From the cell containing the given text, extract its center point as (X, Y) coordinate. 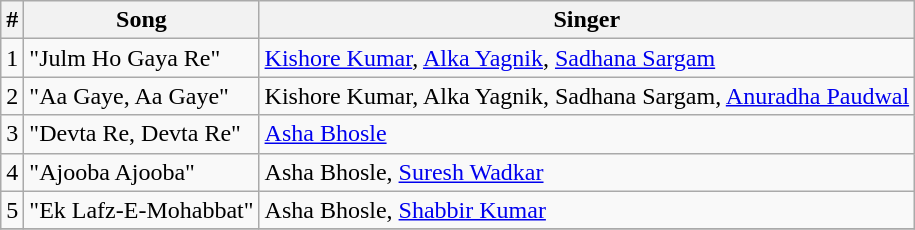
Asha Bhosle, Suresh Wadkar (587, 172)
Kishore Kumar, Alka Yagnik, Sadhana Sargam (587, 58)
4 (12, 172)
1 (12, 58)
"Julm Ho Gaya Re" (142, 58)
Kishore Kumar, Alka Yagnik, Sadhana Sargam, Anuradha Paudwal (587, 96)
Singer (587, 20)
"Ajooba Ajooba" (142, 172)
"Aa Gaye, Aa Gaye" (142, 96)
5 (12, 210)
2 (12, 96)
Song (142, 20)
Asha Bhosle, Shabbir Kumar (587, 210)
"Ek Lafz-E-Mohabbat" (142, 210)
3 (12, 134)
Asha Bhosle (587, 134)
# (12, 20)
"Devta Re, Devta Re" (142, 134)
